From the cell containing the given text, extract its center point as [x, y] coordinate. 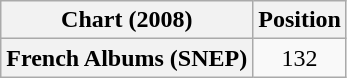
Chart (2008) [127, 20]
132 [300, 58]
French Albums (SNEP) [127, 58]
Position [300, 20]
